From the cell containing the given text, extract its center point as [X, Y] coordinate. 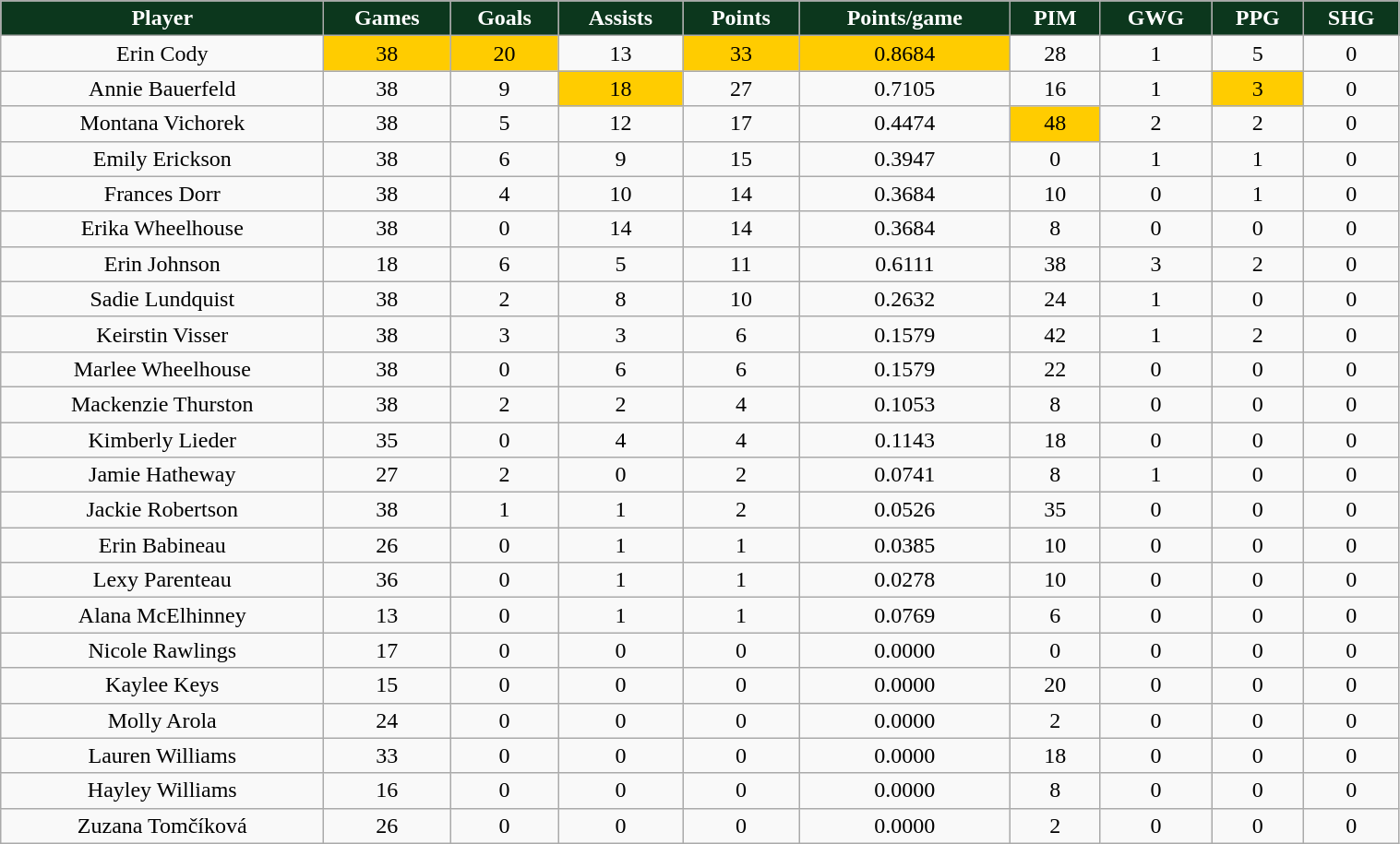
Marlee Wheelhouse [162, 369]
0.0769 [904, 615]
Annie Bauerfeld [162, 89]
Alana McElhinney [162, 615]
Nicole Rawlings [162, 650]
Erin Johnson [162, 264]
Molly Arola [162, 720]
Points [741, 18]
Zuzana Tomčíková [162, 826]
Goals [504, 18]
48 [1056, 124]
Frances Dorr [162, 194]
0.6111 [904, 264]
SHG [1351, 18]
Lauren Williams [162, 755]
0.0278 [904, 580]
11 [741, 264]
Games [388, 18]
0.0526 [904, 510]
GWG [1156, 18]
Erin Babineau [162, 545]
0.7105 [904, 89]
Sadie Lundquist [162, 299]
36 [388, 580]
Jamie Hatheway [162, 475]
Keirstin Visser [162, 334]
PPG [1257, 18]
0.3947 [904, 159]
Points/game [904, 18]
28 [1056, 53]
Kaylee Keys [162, 685]
PIM [1056, 18]
0.0741 [904, 475]
Emily Erickson [162, 159]
0.8684 [904, 53]
Lexy Parenteau [162, 580]
0.1053 [904, 404]
0.2632 [904, 299]
Player [162, 18]
0.0385 [904, 545]
42 [1056, 334]
Hayley Williams [162, 791]
Mackenzie Thurston [162, 404]
0.4474 [904, 124]
Erika Wheelhouse [162, 229]
Jackie Robertson [162, 510]
22 [1056, 369]
Montana Vichorek [162, 124]
Kimberly Lieder [162, 440]
12 [620, 124]
0.1143 [904, 440]
Erin Cody [162, 53]
Assists [620, 18]
